Scan for the cell matching the given text and deliver its (X, Y) coordinate at center. 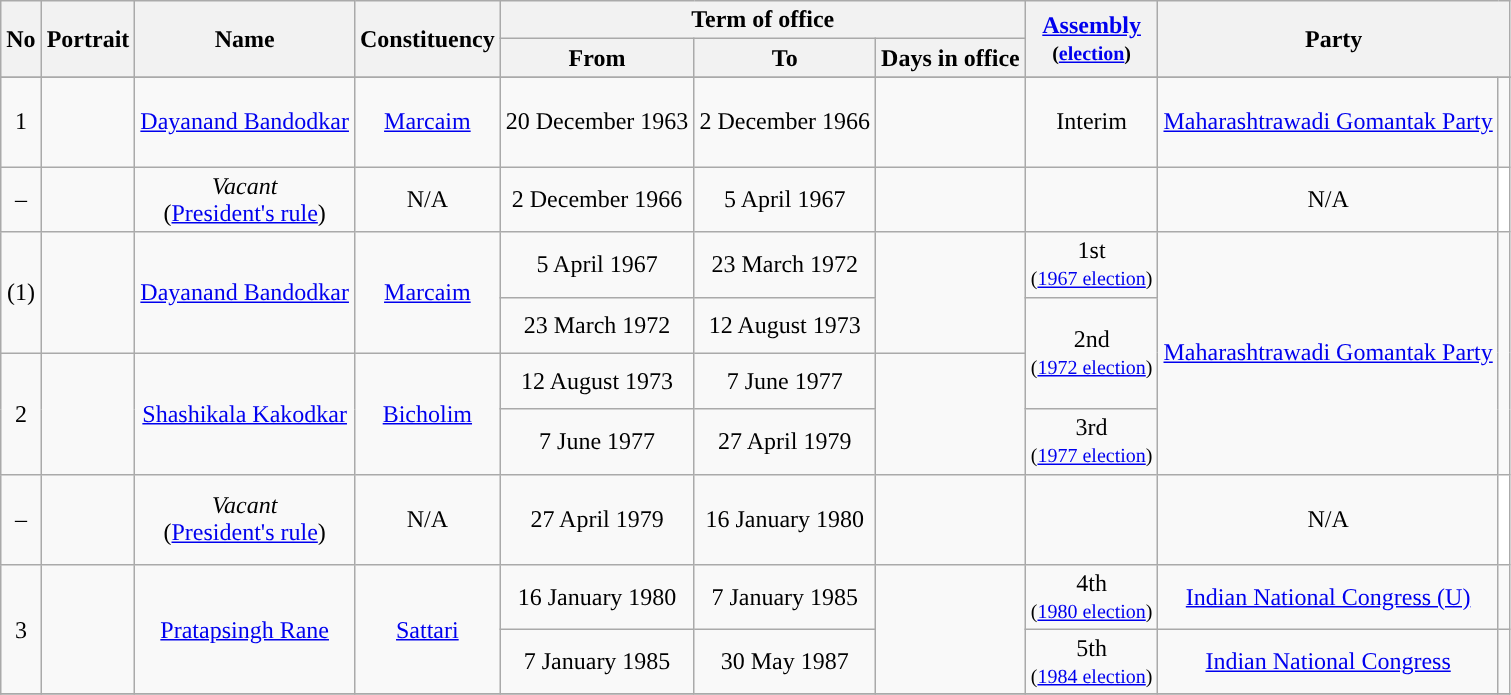
From (597, 58)
Shashikala Kakodkar (245, 414)
2nd(1972 election) (1092, 353)
Bicholim (427, 414)
Portrait (88, 39)
5th(1984 election) (1092, 662)
Pratapsingh Rane (245, 629)
2 (21, 414)
3rd(1977 election) (1092, 442)
1st(1967 election) (1092, 264)
To (785, 58)
Party (1334, 39)
Sattari (427, 629)
Constituency (427, 39)
Indian National Congress (1328, 662)
20 December 1963 (597, 122)
Assembly(election) (1092, 39)
(1) (21, 292)
30 May 1987 (785, 662)
Name (245, 39)
Term of office (762, 20)
4th(1980 election) (1092, 596)
Indian National Congress (U) (1328, 596)
3 (21, 629)
Days in office (951, 58)
Interim (1092, 122)
No (21, 39)
1 (21, 122)
